Pinpoint the cell where the given text exists, returning its (X, Y) midpoint coordinate. 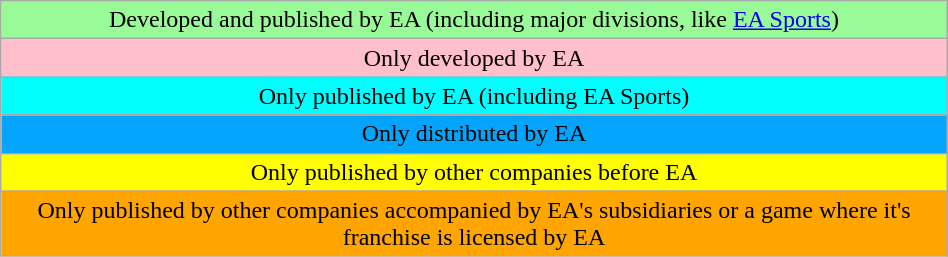
Only published by other companies before EA (474, 172)
Only published by EA (including EA Sports) (474, 96)
Developed and published by EA (including major divisions, like EA Sports) (474, 20)
Only distributed by EA (474, 134)
Only published by other companies accompanied by EA's subsidiaries or a game where it's franchise is licensed by EA (474, 224)
Only developed by EA (474, 58)
